From the cell containing the given text, extract its center point as [x, y] coordinate. 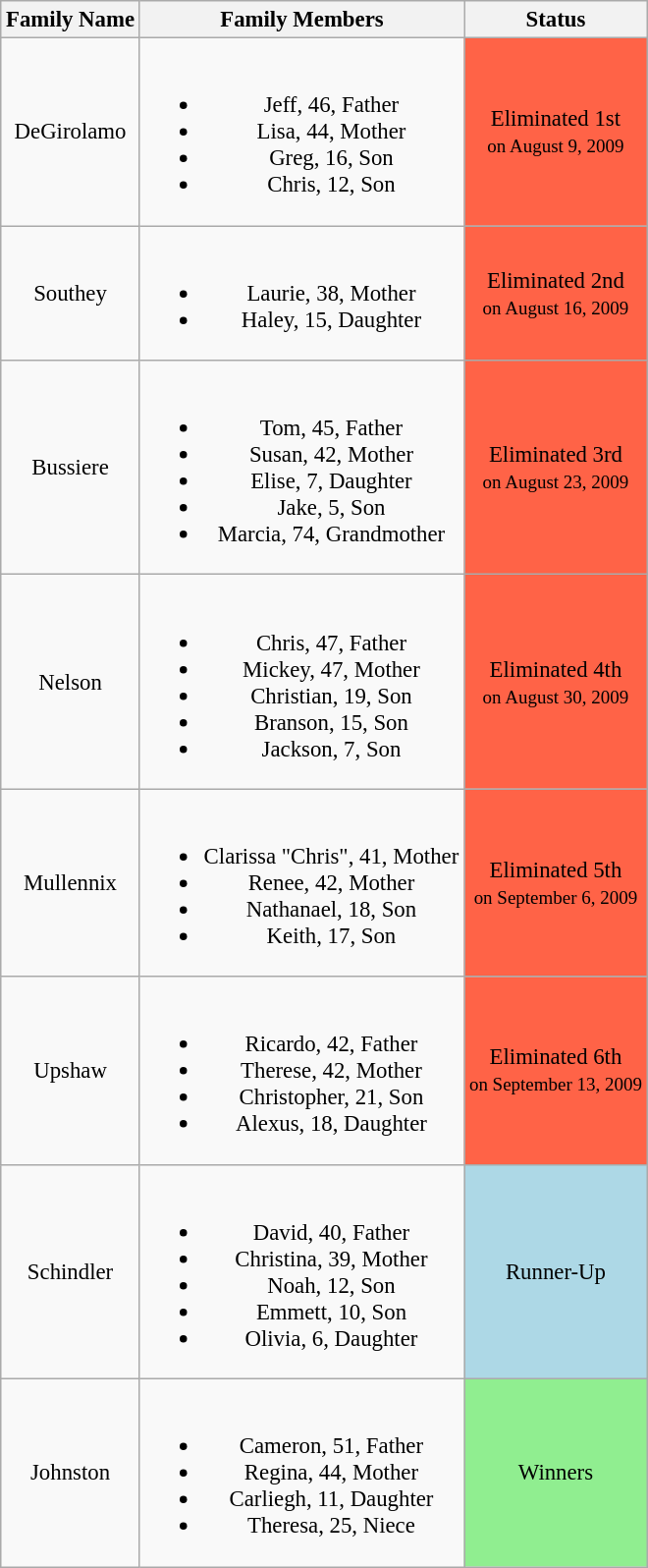
Eliminated 6thon September 13, 2009 [556, 1071]
Schindler [71, 1271]
Southey [71, 293]
Nelson [71, 682]
Eliminated 3rdon August 23, 2009 [556, 468]
Eliminated 5thon September 6, 2009 [556, 882]
Johnston [71, 1474]
Upshaw [71, 1071]
Family Members [301, 20]
Laurie, 38, MotherHaley, 15, Daughter [301, 293]
Chris, 47, FatherMickey, 47, MotherChristian, 19, SonBranson, 15, SonJackson, 7, Son [301, 682]
DeGirolamo [71, 132]
Eliminated 4thon August 30, 2009 [556, 682]
Tom, 45, FatherSusan, 42, MotherElise, 7, DaughterJake, 5, SonMarcia, 74, Grandmother [301, 468]
Runner-Up [556, 1271]
Eliminated 1ston August 9, 2009 [556, 132]
Cameron, 51, FatherRegina, 44, MotherCarliegh, 11, DaughterTheresa, 25, Niece [301, 1474]
Status [556, 20]
Ricardo, 42, FatherTherese, 42, MotherChristopher, 21, SonAlexus, 18, Daughter [301, 1071]
Mullennix [71, 882]
Clarissa "Chris", 41, MotherRenee, 42, MotherNathanael, 18, SonKeith, 17, Son [301, 882]
Bussiere [71, 468]
Jeff, 46, FatherLisa, 44, MotherGreg, 16, SonChris, 12, Son [301, 132]
Family Name [71, 20]
Eliminated 2ndon August 16, 2009 [556, 293]
Winners [556, 1474]
David, 40, FatherChristina, 39, MotherNoah, 12, SonEmmett, 10, SonOlivia, 6, Daughter [301, 1271]
